Pinpoint the cell where the given text exists, returning its (X, Y) midpoint coordinate. 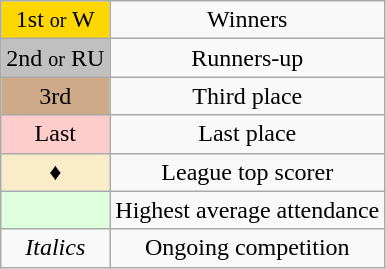
Third place (248, 96)
League top scorer (248, 172)
1st or W (56, 20)
Last (56, 134)
Runners-up (248, 58)
♦ (56, 172)
Italics (56, 248)
3rd (56, 96)
2nd or RU (56, 58)
Ongoing competition (248, 248)
Highest average attendance (248, 210)
Winners (248, 20)
Last place (248, 134)
